Provide the (x, y) coordinate of the cell's center where the given text is located.  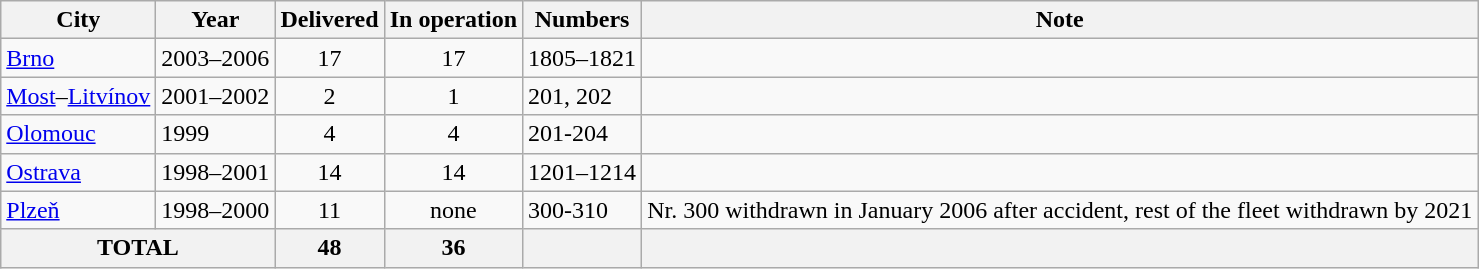
1998–2001 (216, 172)
1201–1214 (582, 172)
Ostrava (78, 172)
City (78, 20)
201, 202 (582, 96)
Plzeň (78, 210)
Nr. 300 withdrawn in January 2006 after accident, rest of the fleet withdrawn by 2021 (1060, 210)
48 (330, 248)
Delivered (330, 20)
1998–2000 (216, 210)
Year (216, 20)
201-204 (582, 134)
TOTAL (138, 248)
1 (453, 96)
Most–Litvínov (78, 96)
2003–2006 (216, 58)
1805–1821 (582, 58)
Olomouc (78, 134)
Brno (78, 58)
In operation (453, 20)
2001–2002 (216, 96)
11 (330, 210)
2 (330, 96)
Note (1060, 20)
36 (453, 248)
Numbers (582, 20)
none (453, 210)
1999 (216, 134)
300-310 (582, 210)
